Return [X, Y] of the center of cell containing provided text 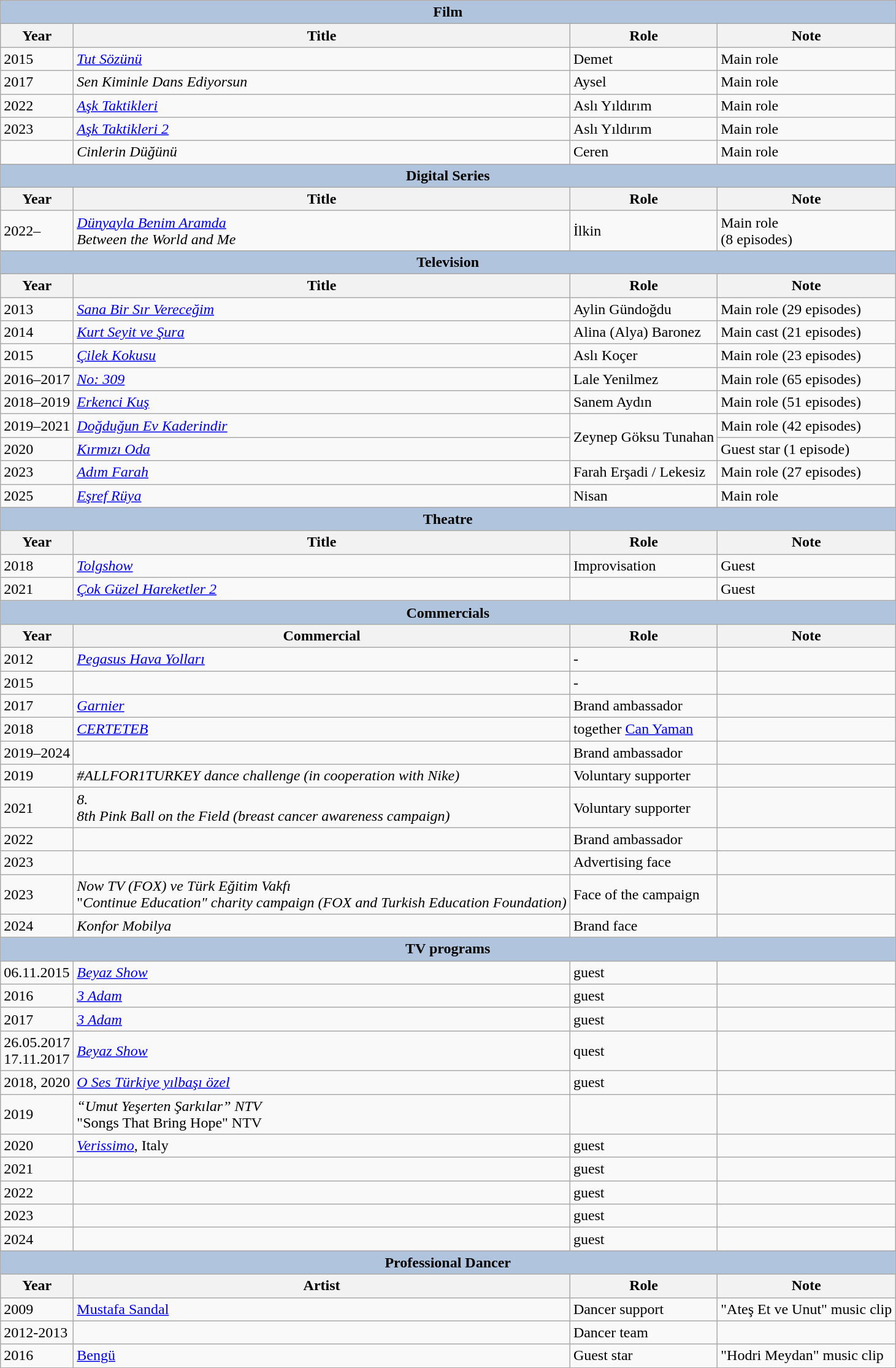
Kurt Seyit ve Şura [322, 332]
Lale Yenilmez [643, 379]
Aşk Taktikleri [322, 106]
Commercials [448, 612]
Dancer team [643, 1332]
No: 309 [322, 379]
2013 [37, 309]
Main role (65 episodes) [806, 379]
Dancer support [643, 1309]
#ALLFOR1TURKEY dance challenge (in cooperation with Nike) [322, 776]
Sen Kiminle Dans Ediyorsun [322, 82]
2018–2019 [37, 402]
Aylin Gündoğdu [643, 309]
Main role (23 episodes) [806, 356]
2025 [37, 496]
Erkenci Kuş [322, 402]
Bengü [322, 1356]
"Hodri Meydan" music clip [806, 1356]
together Can Yaman [643, 729]
Now TV (FOX) ve Türk Eğitim Vakfı"Continue Education" charity campaign (FOX and Turkish Education Foundation) [322, 894]
Main cast (21 episodes) [806, 332]
Tolgshow [322, 566]
CERTETEB [322, 729]
Digital Series [448, 175]
2019–2024 [37, 753]
Verissimo, Italy [322, 1146]
Main role(8 episodes) [806, 231]
2016–2017 [37, 379]
Sana Bir Sır Vereceğim [322, 309]
Pegasus Hava Yolları [322, 659]
2012-2013 [37, 1332]
quest [643, 1050]
TV programs [448, 949]
Guest star (1 episode) [806, 449]
Demet [643, 59]
Main role (27 episodes) [806, 472]
Sanem Aydın [643, 402]
Advertising face [643, 863]
2014 [37, 332]
Konfor Mobilya [322, 926]
Main role (29 episodes) [806, 309]
2019–2021 [37, 426]
"Ateş Et ve Unut" music clip [806, 1309]
Tut Sözünü [322, 59]
Theatre [448, 519]
Ceren [643, 152]
Aşk Taktikleri 2 [322, 129]
Garnier [322, 706]
06.11.2015 [37, 972]
Doğduğun Ev Kaderindir [322, 426]
Guest star [643, 1356]
İlkin [643, 231]
Main role (51 episodes) [806, 402]
Brand face [643, 926]
Eşref Rüya [322, 496]
8. 8th Pink Ball on the Field (breast cancer awareness campaign) [322, 807]
Aslı Koçer [643, 356]
Artist [322, 1286]
Television [448, 262]
Adım Farah [322, 472]
Aysel [643, 82]
Film [448, 12]
Mustafa Sandal [322, 1309]
O Ses Türkiye yılbaşı özel [322, 1082]
Commercial [322, 636]
Improvisation [643, 566]
Farah Erşadi / Lekesiz [643, 472]
26.05.201717.11.2017 [37, 1050]
Dünyayla Benim AramdaBetween the World and Me [322, 231]
Main role (42 episodes) [806, 426]
2018, 2020 [37, 1082]
Alina (Alya) Baronez [643, 332]
2022– [37, 231]
Zeynep Göksu Tunahan [643, 437]
2009 [37, 1309]
2012 [37, 659]
Çok Güzel Hareketler 2 [322, 589]
Çilek Kokusu [322, 356]
“Umut Yeşerten Şarkılar” NTV"Songs That Bring Hope" NTV [322, 1114]
Professional Dancer [448, 1262]
Face of the campaign [643, 894]
Kırmızı Oda [322, 449]
Nisan [643, 496]
Cinlerin Düğünü [322, 152]
